Scan for the cell matching the given text and deliver its (x, y) coordinate at center. 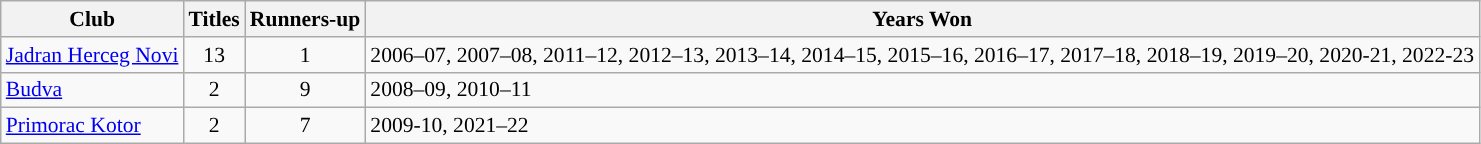
2008–09, 2010–11 (922, 90)
13 (214, 55)
2009-10, 2021–22 (922, 126)
Club (92, 19)
1 (305, 55)
Titles (214, 19)
7 (305, 126)
Years Won (922, 19)
Budva (92, 90)
Primorac Kotor (92, 126)
9 (305, 90)
Runners-up (305, 19)
Jadran Herceg Novi (92, 55)
2006–07, 2007–08, 2011–12, 2012–13, 2013–14, 2014–15, 2015–16, 2016–17, 2017–18, 2018–19, 2019–20, 2020-21, 2022-23 (922, 55)
